Pinpoint the cell where the given text exists, returning its [X, Y] midpoint coordinate. 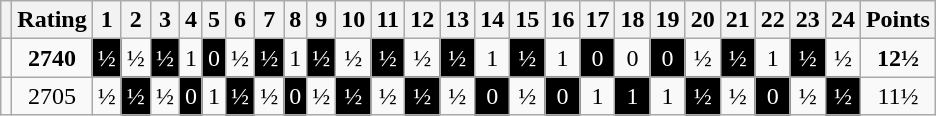
8 [296, 20]
14 [492, 20]
10 [354, 20]
4 [190, 20]
2740 [52, 58]
20 [702, 20]
15 [528, 20]
Rating [52, 20]
24 [842, 20]
18 [632, 20]
5 [214, 20]
Points [898, 20]
9 [322, 20]
12½ [898, 58]
11½ [898, 96]
3 [164, 20]
21 [738, 20]
2705 [52, 96]
17 [598, 20]
11 [388, 20]
13 [458, 20]
22 [772, 20]
7 [270, 20]
6 [240, 20]
16 [562, 20]
12 [422, 20]
19 [668, 20]
23 [808, 20]
2 [136, 20]
